Locate the cell with the specified text and output its (X, Y) center coordinate. 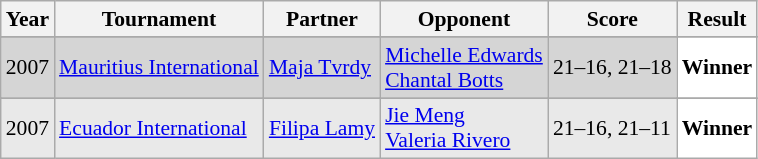
Partner (322, 19)
Result (718, 19)
Score (612, 19)
Tournament (159, 19)
21–16, 21–11 (612, 128)
Opponent (464, 19)
Ecuador International (159, 128)
Maja Tvrdy (322, 68)
Michelle Edwards Chantal Botts (464, 68)
Jie Meng Valeria Rivero (464, 128)
21–16, 21–18 (612, 68)
Year (28, 19)
Mauritius International (159, 68)
Filipa Lamy (322, 128)
